Search for the cell housing the specified text and yield its [X, Y] center coordinate. 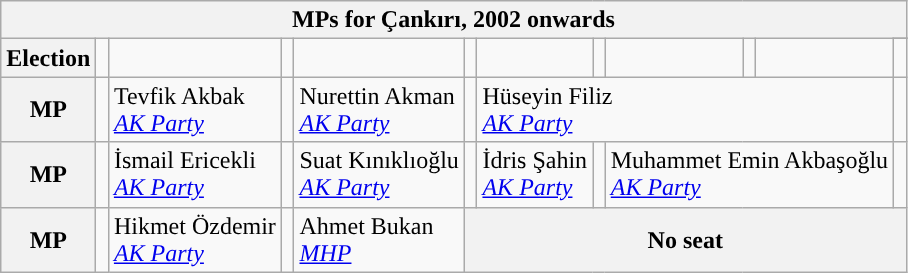
Nurettin AkmanAK Party [379, 110]
İsmail EricekliAK Party [194, 174]
MPs for Çankırı, 2002 onwards [454, 20]
No seat [685, 240]
Hikmet ÖzdemirAK Party [194, 240]
Hüseyin FilizAK Party [686, 110]
Election [48, 58]
Ahmet BukanMHP [379, 240]
Tevfik AkbakAK Party [194, 110]
Muhammet Emin Akbaşoğlu AK Party [749, 174]
İdris ŞahinAK Party [535, 174]
Suat KınıklıoğluAK Party [379, 174]
